Determine the (X, Y) coordinate at the center of the cell enclosing the given text.  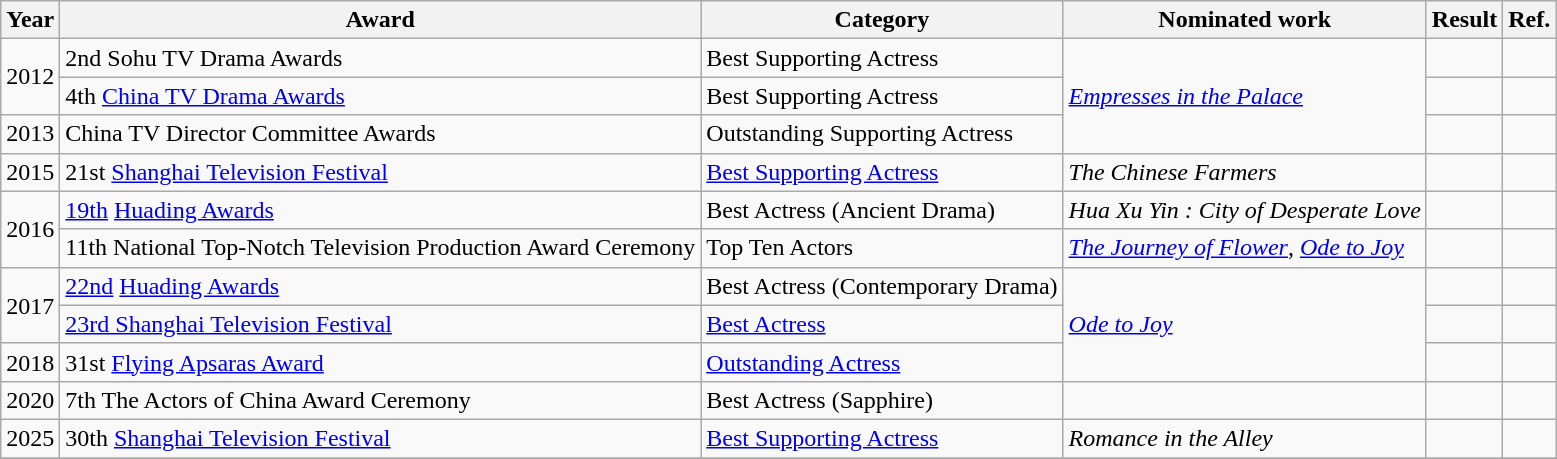
21st Shanghai Television Festival (380, 172)
The Chinese Farmers (1244, 172)
Result (1464, 20)
2013 (30, 134)
Top Ten Actors (882, 248)
2nd Sohu TV Drama Awards (380, 58)
2020 (30, 400)
2012 (30, 77)
30th Shanghai Television Festival (380, 438)
Category (882, 20)
Empresses in the Palace (1244, 96)
Best Actress (Ancient Drama) (882, 210)
23rd Shanghai Television Festival (380, 324)
Award (380, 20)
31st Flying Apsaras Award (380, 362)
China TV Director Committee Awards (380, 134)
7th The Actors of China Award Ceremony (380, 400)
Year (30, 20)
2025 (30, 438)
Best Actress (Contemporary Drama) (882, 286)
2016 (30, 229)
11th National Top-Notch Television Production Award Ceremony (380, 248)
Romance in the Alley (1244, 438)
The Journey of Flower, Ode to Joy (1244, 248)
Best Actress (Sapphire) (882, 400)
Nominated work (1244, 20)
22nd Huading Awards (380, 286)
Ref. (1530, 20)
Ode to Joy (1244, 324)
Outstanding Actress (882, 362)
2018 (30, 362)
Outstanding Supporting Actress (882, 134)
2017 (30, 305)
Best Actress (882, 324)
19th Huading Awards (380, 210)
4th China TV Drama Awards (380, 96)
Hua Xu Yin : City of Desperate Love (1244, 210)
2015 (30, 172)
